Search for the cell housing the specified text and yield its (X, Y) center coordinate. 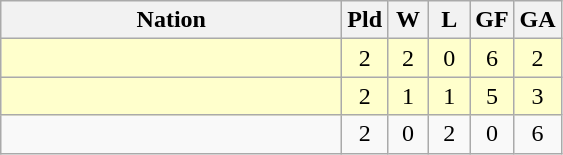
GA (538, 20)
5 (492, 96)
W (408, 20)
Pld (365, 20)
Nation (172, 20)
3 (538, 96)
L (450, 20)
GF (492, 20)
